Scan for the cell matching the given text and deliver its [X, Y] coordinate at center. 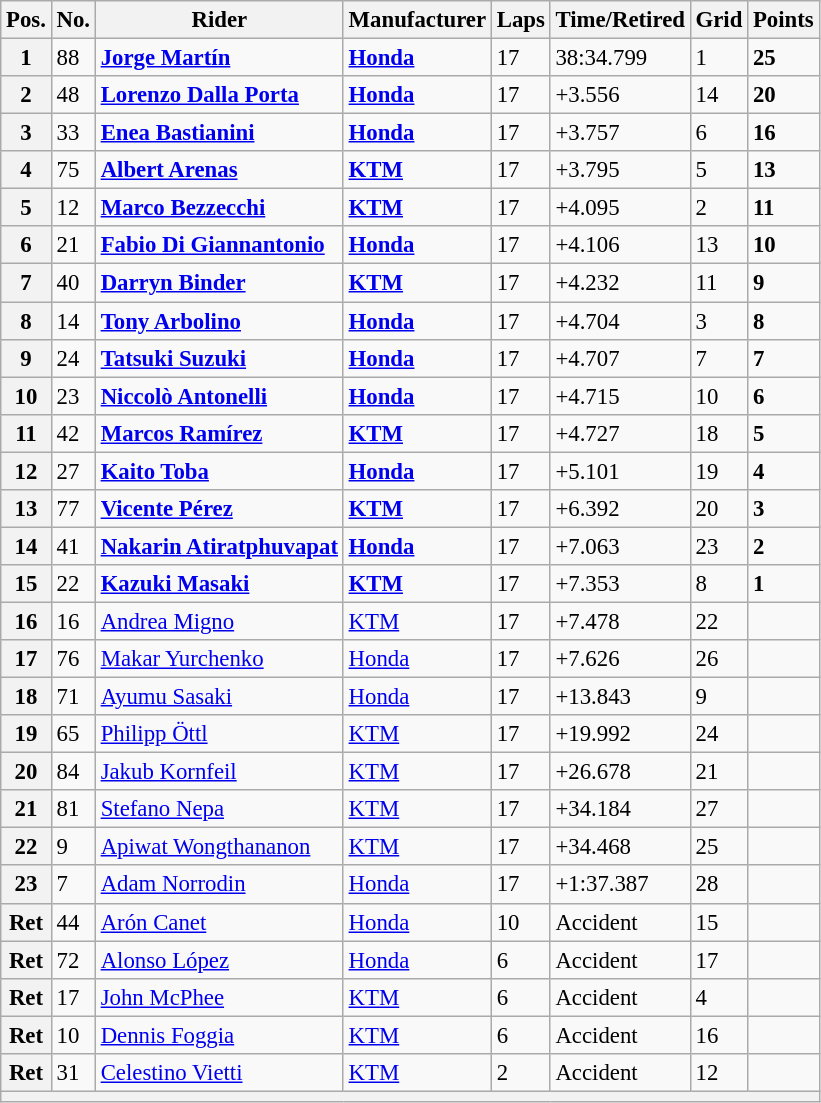
Dennis Foggia [219, 1035]
Points [784, 20]
Ayumu Sasaki [219, 697]
38:34.799 [620, 58]
44 [73, 922]
Tony Arbolino [219, 321]
81 [73, 809]
Kazuki Masaki [219, 584]
+3.757 [620, 133]
+7.063 [620, 546]
Kaito Toba [219, 471]
+4.106 [620, 245]
42 [73, 433]
Alonso López [219, 960]
Nakarin Atiratphuvapat [219, 546]
+34.468 [620, 847]
76 [73, 659]
+34.184 [620, 809]
40 [73, 283]
28 [718, 885]
Laps [520, 20]
Tatsuki Suzuki [219, 358]
77 [73, 509]
Philipp Öttl [219, 734]
+1:37.387 [620, 885]
+5.101 [620, 471]
+3.795 [620, 170]
+4.095 [620, 208]
Marcos Ramírez [219, 433]
Manufacturer [417, 20]
Celestino Vietti [219, 1073]
Jorge Martín [219, 58]
Time/Retired [620, 20]
+7.626 [620, 659]
John McPhee [219, 997]
+7.353 [620, 584]
26 [718, 659]
Pos. [26, 20]
Jakub Kornfeil [219, 772]
Makar Yurchenko [219, 659]
+13.843 [620, 697]
Darryn Binder [219, 283]
Stefano Nepa [219, 809]
Lorenzo Dalla Porta [219, 95]
No. [73, 20]
+19.992 [620, 734]
+4.232 [620, 283]
Albert Arenas [219, 170]
Marco Bezzecchi [219, 208]
+4.704 [620, 321]
71 [73, 697]
Apiwat Wongthananon [219, 847]
Vicente Pérez [219, 509]
Grid [718, 20]
Rider [219, 20]
+26.678 [620, 772]
88 [73, 58]
84 [73, 772]
Enea Bastianini [219, 133]
65 [73, 734]
Andrea Migno [219, 621]
Niccolò Antonelli [219, 396]
75 [73, 170]
41 [73, 546]
31 [73, 1073]
Fabio Di Giannantonio [219, 245]
72 [73, 960]
+4.715 [620, 396]
+4.727 [620, 433]
33 [73, 133]
+4.707 [620, 358]
+7.478 [620, 621]
Adam Norrodin [219, 885]
48 [73, 95]
+3.556 [620, 95]
+6.392 [620, 509]
Arón Canet [219, 922]
